From the cell containing the given text, extract its center point as [X, Y] coordinate. 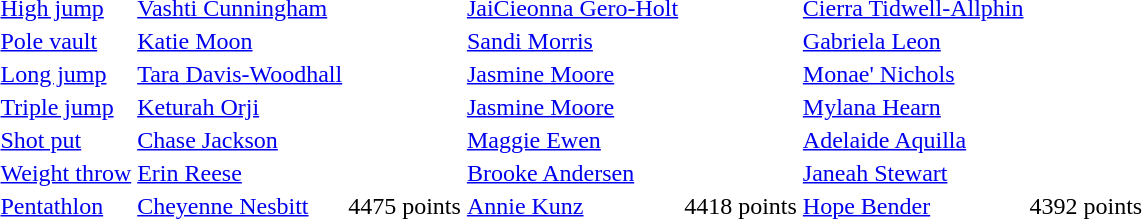
Mylana Hearn [913, 107]
Chase Jackson [240, 140]
Adelaide Aquilla [913, 140]
Maggie Ewen [572, 140]
Keturah Orji [240, 107]
Sandi Morris [572, 41]
Tara Davis-Woodhall [240, 74]
Janeah Stewart [913, 173]
Brooke Andersen [572, 173]
Monae' Nichols [913, 74]
Gabriela Leon [913, 41]
Katie Moon [240, 41]
Erin Reese [240, 173]
